Determine the [x, y] coordinate at the center of the cell enclosing the given text.  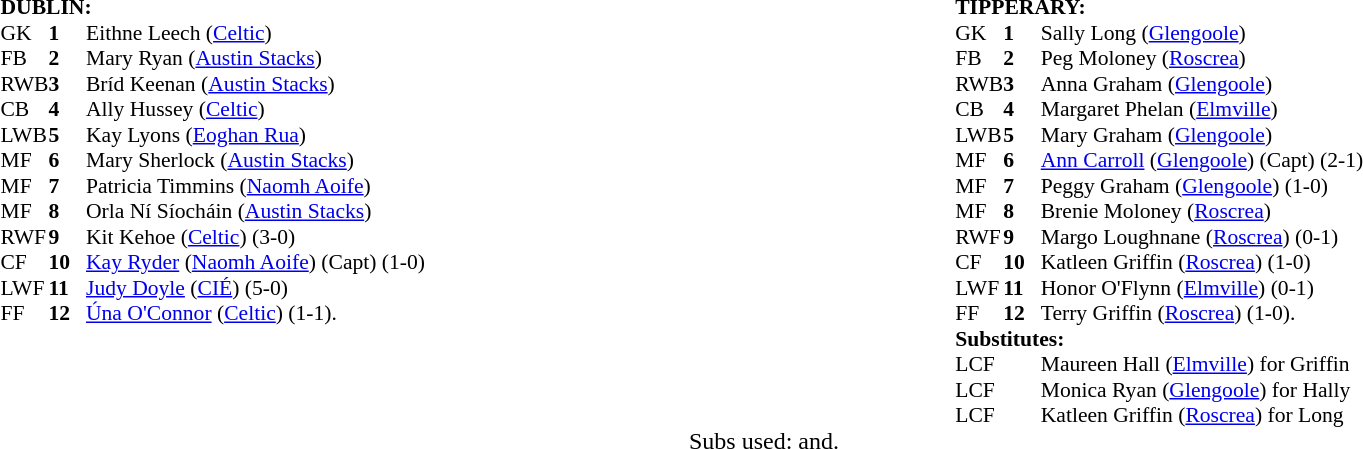
Ally Hussey (Celtic) [256, 109]
Kit Kehoe (Celtic) (3-0) [256, 237]
Eithne Leech (Celtic) [256, 33]
Substitutes: [1159, 339]
Orla Ní Síocháin (Austin Stacks) [256, 211]
Úna O'Connor (Celtic) (1-1). [256, 313]
Mary Sherlock (Austin Stacks) [256, 161]
Kay Ryder (Naomh Aoife) (Capt) (1-0) [256, 263]
Mary Ryan (Austin Stacks) [256, 59]
Judy Doyle (CIÉ) (5-0) [256, 288]
Patricia Timmins (Naomh Aoife) [256, 186]
Bríd Keenan (Austin Stacks) [256, 84]
Kay Lyons (Eoghan Rua) [256, 135]
